Pinpoint the cell where the given text exists, returning its [X, Y] midpoint coordinate. 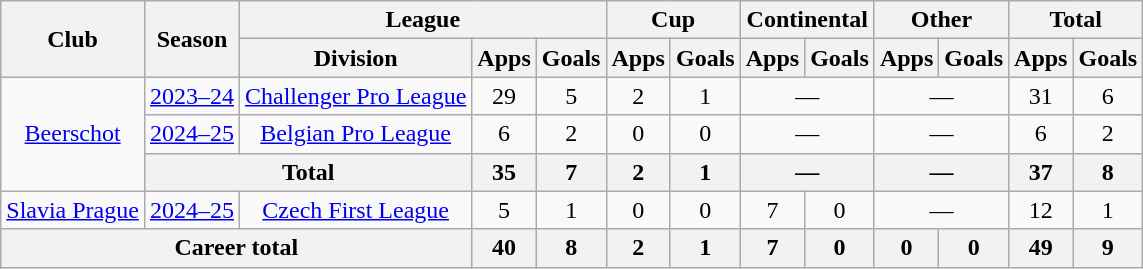
49 [1041, 248]
9 [1108, 248]
35 [504, 172]
Challenger Pro League [356, 96]
Continental [807, 20]
Career total [236, 248]
37 [1041, 172]
29 [504, 96]
Division [356, 58]
League [423, 20]
Slavia Prague [73, 210]
40 [504, 248]
Czech First League [356, 210]
Cup [673, 20]
Beerschot [73, 134]
Other [941, 20]
12 [1041, 210]
Belgian Pro League [356, 134]
Club [73, 39]
2023–24 [192, 96]
31 [1041, 96]
Season [192, 39]
